Capture the cell that displays the provided text and extract its [x, y] central coordinate. 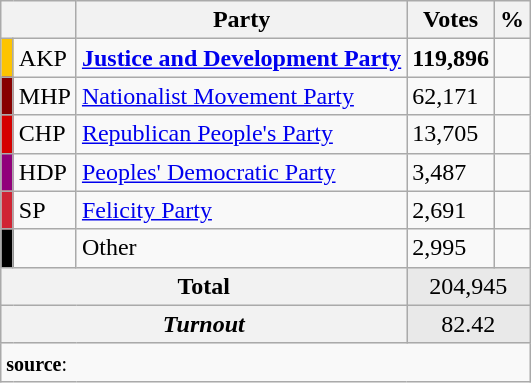
82.42 [468, 324]
% [512, 20]
62,171 [451, 96]
CHP [44, 134]
Peoples' Democratic Party [241, 172]
13,705 [451, 134]
Total [204, 286]
Felicity Party [241, 210]
2,995 [451, 248]
Republican People's Party [241, 134]
MHP [44, 96]
Nationalist Movement Party [241, 96]
Turnout [204, 324]
Other [241, 248]
AKP [44, 58]
SP [44, 210]
Party [241, 20]
Votes [451, 20]
2,691 [451, 210]
119,896 [451, 58]
3,487 [451, 172]
source: [266, 362]
204,945 [468, 286]
HDP [44, 172]
Justice and Development Party [241, 58]
